Provide the [X, Y] coordinate of the cell's center where the given text is located.  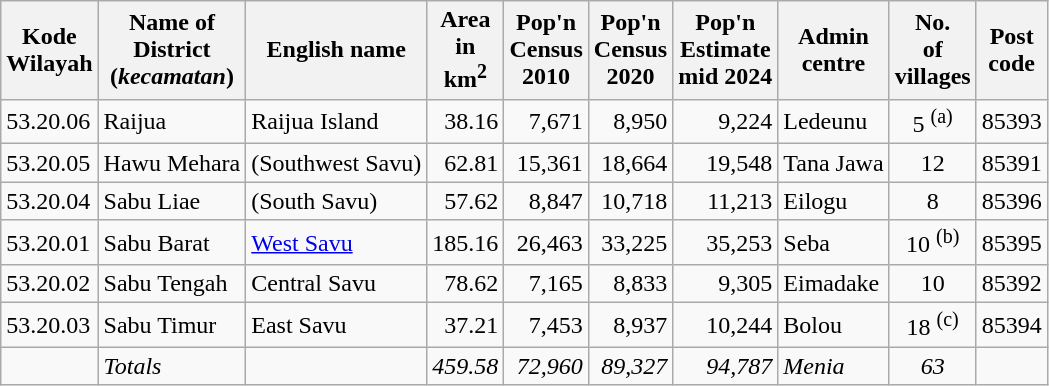
18,664 [630, 163]
Hawu Mehara [172, 163]
8 [932, 201]
85392 [1012, 284]
Sabu Timur [172, 326]
89,327 [630, 366]
Postcode [1012, 50]
10,718 [630, 201]
57.62 [466, 201]
53.20.04 [50, 201]
35,253 [726, 242]
9,224 [726, 122]
85396 [1012, 201]
53.20.06 [50, 122]
63 [932, 366]
18 (c) [932, 326]
78.62 [466, 284]
Pop'nCensus2010 [546, 50]
Pop'nCensus2020 [630, 50]
85393 [1012, 122]
15,361 [546, 163]
11,213 [726, 201]
(Southwest Savu) [336, 163]
Sabu Barat [172, 242]
10,244 [726, 326]
72,960 [546, 366]
33,225 [630, 242]
8,833 [630, 284]
English name [336, 50]
Central Savu [336, 284]
12 [932, 163]
85394 [1012, 326]
Pop'nEstimatemid 2024 [726, 50]
62.81 [466, 163]
Admin centre [834, 50]
Area in km2 [466, 50]
Eilogu [834, 201]
Kode Wilayah [50, 50]
38.16 [466, 122]
53.20.05 [50, 163]
Seba [834, 242]
53.20.02 [50, 284]
No. ofvillages [932, 50]
185.16 [466, 242]
19,548 [726, 163]
Name ofDistrict(kecamatan) [172, 50]
Raijua Island [336, 122]
85391 [1012, 163]
5 (a) [932, 122]
7,453 [546, 326]
37.21 [466, 326]
8,950 [630, 122]
53.20.03 [50, 326]
85395 [1012, 242]
West Savu [336, 242]
Menia [834, 366]
10 [932, 284]
10 (b) [932, 242]
7,671 [546, 122]
7,165 [546, 284]
Ledeunu [834, 122]
Sabu Liae [172, 201]
Tana Jawa [834, 163]
East Savu [336, 326]
9,305 [726, 284]
94,787 [726, 366]
Bolou [834, 326]
26,463 [546, 242]
Totals [172, 366]
459.58 [466, 366]
8,847 [546, 201]
8,937 [630, 326]
53.20.01 [50, 242]
Raijua [172, 122]
Eimadake [834, 284]
Sabu Tengah [172, 284]
(South Savu) [336, 201]
